From the cell containing the given text, extract its center point as (X, Y) coordinate. 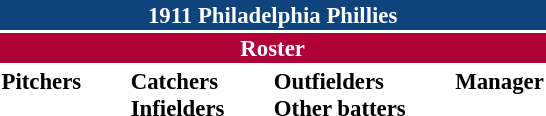
Roster (272, 48)
1911 Philadelphia Phillies (272, 15)
